Capture the cell that displays the provided text and extract its (X, Y) central coordinate. 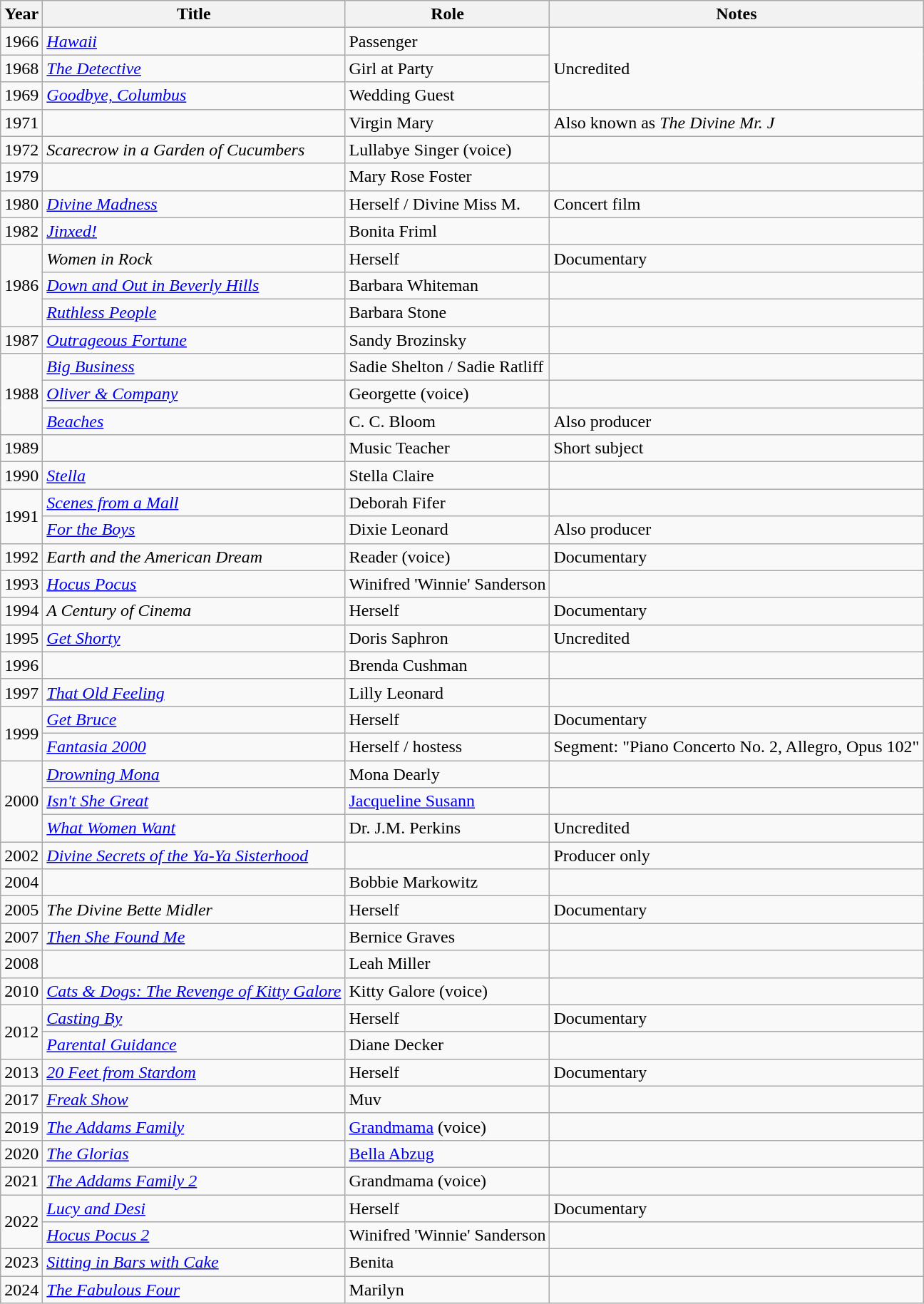
Concert film (736, 204)
Drowning Mona (194, 774)
Then She Found Me (194, 937)
Short subject (736, 448)
2017 (21, 1099)
A Century of Cinema (194, 611)
1968 (21, 68)
Notes (736, 14)
Barbara Whiteman (448, 285)
The Glorias (194, 1154)
1993 (21, 584)
1991 (21, 516)
Goodbye, Columbus (194, 96)
1997 (21, 692)
Bobbie Markowitz (448, 883)
Beaches (194, 421)
Dixie Leonard (448, 530)
Hawaii (194, 41)
Brenda Cushman (448, 665)
1987 (21, 340)
Marilyn (448, 1290)
1986 (21, 285)
Outrageous Fortune (194, 340)
Leah Miller (448, 964)
2013 (21, 1072)
Diane Decker (448, 1045)
Cats & Dogs: The Revenge of Kitty Galore (194, 991)
What Women Want (194, 828)
1966 (21, 41)
Jacqueline Susann (448, 801)
2007 (21, 937)
1990 (21, 476)
The Addams Family 2 (194, 1181)
1971 (21, 123)
2000 (21, 801)
Herself / Divine Miss M. (448, 204)
2010 (21, 991)
The Addams Family (194, 1126)
1988 (21, 394)
1980 (21, 204)
Reader (voice) (448, 557)
Dr. J.M. Perkins (448, 828)
Wedding Guest (448, 96)
Divine Madness (194, 204)
Get Bruce (194, 719)
1994 (21, 611)
Deborah Fifer (448, 503)
Scenes from a Mall (194, 503)
1995 (21, 638)
Jinxed! (194, 231)
Mary Rose Foster (448, 177)
The Divine Bette Midler (194, 910)
Mona Dearly (448, 774)
1979 (21, 177)
1982 (21, 231)
2012 (21, 1032)
Bonita Friml (448, 231)
Hocus Pocus (194, 584)
Big Business (194, 367)
1972 (21, 150)
Lilly Leonard (448, 692)
Sandy Brozinsky (448, 340)
Ruthless People (194, 312)
Casting By (194, 1018)
2020 (21, 1154)
Bernice Graves (448, 937)
Women in Rock (194, 258)
Benita (448, 1263)
2021 (21, 1181)
1999 (21, 733)
Sitting in Bars with Cake (194, 1263)
Producer only (736, 856)
Lucy and Desi (194, 1208)
Parental Guidance (194, 1045)
The Fabulous Four (194, 1290)
Get Shorty (194, 638)
20 Feet from Stardom (194, 1072)
Down and Out in Beverly Hills (194, 285)
Lullabye Singer (voice) (448, 150)
Sadie Shelton / Sadie Ratliff (448, 367)
2008 (21, 964)
Herself / hostess (448, 746)
Passenger (448, 41)
1992 (21, 557)
Scarecrow in a Garden of Cucumbers (194, 150)
Title (194, 14)
Segment: "Piano Concerto No. 2, Allegro, Opus 102" (736, 746)
1989 (21, 448)
Muv (448, 1099)
2022 (21, 1222)
That Old Feeling (194, 692)
For the Boys (194, 530)
Barbara Stone (448, 312)
Also known as The Divine Mr. J (736, 123)
Role (448, 14)
2019 (21, 1126)
Georgette (voice) (448, 394)
Divine Secrets of the Ya-Ya Sisterhood (194, 856)
Virgin Mary (448, 123)
Kitty Galore (voice) (448, 991)
C. C. Bloom (448, 421)
2023 (21, 1263)
Girl at Party (448, 68)
Isn't She Great (194, 801)
Doris Saphron (448, 638)
The Detective (194, 68)
Music Teacher (448, 448)
2004 (21, 883)
Hocus Pocus 2 (194, 1236)
2005 (21, 910)
Earth and the American Dream (194, 557)
Freak Show (194, 1099)
2024 (21, 1290)
Oliver & Company (194, 394)
Fantasia 2000 (194, 746)
2002 (21, 856)
Year (21, 14)
Stella Claire (448, 476)
Bella Abzug (448, 1154)
1996 (21, 665)
Stella (194, 476)
1969 (21, 96)
